Extract the [x, y] coordinate from the center of the cell holding the provided text.  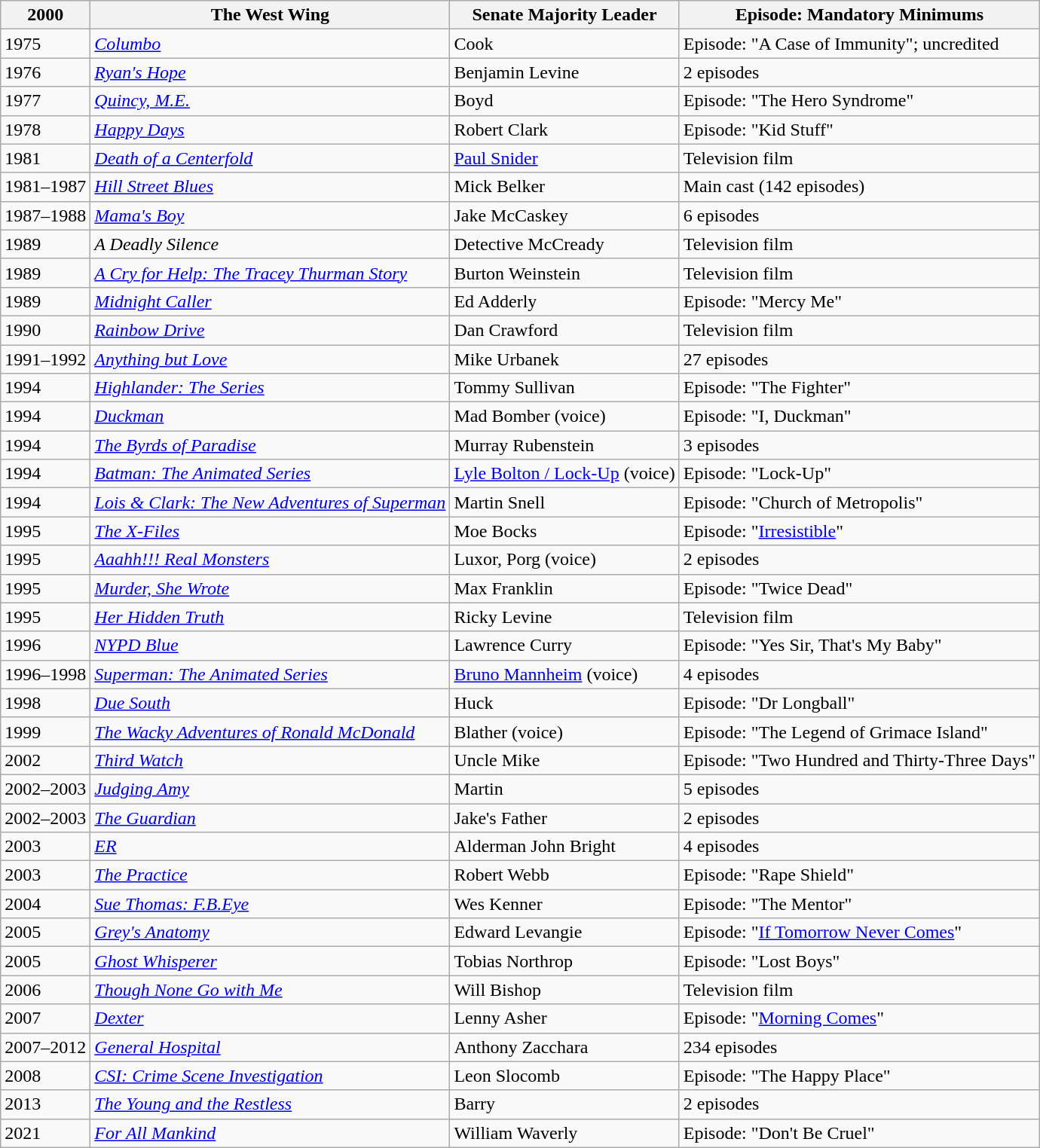
Jake's Father [564, 817]
Hill Street Blues [270, 187]
Lois & Clark: The New Adventures of Superman [270, 502]
The Young and the Restless [270, 1104]
Episode: "Lock-Up" [859, 474]
Episode: "The Mentor" [859, 904]
Jake McCaskey [564, 215]
Huck [564, 703]
Max Franklin [564, 588]
Episode: "Irresistible" [859, 531]
1999 [45, 731]
Barry [564, 1104]
Senate Majority Leader [564, 15]
Benjamin Levine [564, 72]
Ryan's Hope [270, 72]
Bruno Mannheim (voice) [564, 674]
Martin [564, 789]
Burton Weinstein [564, 273]
Episode: "Dr Longball" [859, 703]
Wes Kenner [564, 904]
1981 [45, 158]
1991–1992 [45, 359]
6 episodes [859, 215]
Alderman John Bright [564, 847]
Paul Snider [564, 158]
A Deadly Silence [270, 244]
Cook [564, 44]
Columbo [270, 44]
The Guardian [270, 817]
Episode: "Kid Stuff" [859, 130]
Episode: "The Hero Syndrome" [859, 101]
234 episodes [859, 1047]
ER [270, 847]
Episode: "Don't Be Cruel" [859, 1133]
Episode: "The Fighter" [859, 388]
Will Bishop [564, 990]
Edward Levangie [564, 933]
Tobias Northrop [564, 961]
2013 [45, 1104]
Lyle Bolton / Lock-Up (voice) [564, 474]
Episode: "Two Hundred and Thirty-Three Days" [859, 760]
Episode: "A Case of Immunity"; uncredited [859, 44]
Mike Urbanek [564, 359]
The X-Files [270, 531]
Midnight Caller [270, 301]
The Practice [270, 875]
Luxor, Porg (voice) [564, 560]
Robert Webb [564, 875]
Ricky Levine [564, 617]
Episode: Mandatory Minimums [859, 15]
Martin Snell [564, 502]
Episode: "If Tomorrow Never Comes" [859, 933]
Main cast (142 episodes) [859, 187]
Highlander: The Series [270, 388]
Robert Clark [564, 130]
3 episodes [859, 445]
Superman: The Animated Series [270, 674]
The Byrds of Paradise [270, 445]
Episode: "The Legend of Grimace Island" [859, 731]
Judging Amy [270, 789]
2004 [45, 904]
2000 [45, 15]
1975 [45, 44]
Detective McCready [564, 244]
Anything but Love [270, 359]
Mad Bomber (voice) [564, 417]
1977 [45, 101]
William Waverly [564, 1133]
NYPD Blue [270, 646]
Blather (voice) [564, 731]
Murder, She Wrote [270, 588]
Episode: "Rape Shield" [859, 875]
1998 [45, 703]
Mama's Boy [270, 215]
2008 [45, 1076]
Mick Belker [564, 187]
1996–1998 [45, 674]
Dexter [270, 1018]
Duckman [270, 417]
Moe Bocks [564, 531]
A Cry for Help: The Tracey Thurman Story [270, 273]
Aaahh!!! Real Monsters [270, 560]
Episode: "I, Duckman" [859, 417]
Episode: "Church of Metropolis" [859, 502]
1996 [45, 646]
Episode: "Morning Comes" [859, 1018]
Episode: "Yes Sir, That's My Baby" [859, 646]
Though None Go with Me [270, 990]
Episode: "Mercy Me" [859, 301]
Murray Rubenstein [564, 445]
Sue Thomas: F.B.Eye [270, 904]
The Wacky Adventures of Ronald McDonald [270, 731]
General Hospital [270, 1047]
Tommy Sullivan [564, 388]
Uncle Mike [564, 760]
Ghost Whisperer [270, 961]
Anthony Zacchara [564, 1047]
The West Wing [270, 15]
Ed Adderly [564, 301]
Her Hidden Truth [270, 617]
Rainbow Drive [270, 330]
2007–2012 [45, 1047]
Due South [270, 703]
Episode: "Twice Dead" [859, 588]
1981–1987 [45, 187]
Dan Crawford [564, 330]
Third Watch [270, 760]
Death of a Centerfold [270, 158]
Lawrence Curry [564, 646]
1976 [45, 72]
Quincy, M.E. [270, 101]
2021 [45, 1133]
5 episodes [859, 789]
2002 [45, 760]
Grey's Anatomy [270, 933]
Episode: "The Happy Place" [859, 1076]
Boyd [564, 101]
1990 [45, 330]
Episode: "Lost Boys" [859, 961]
2006 [45, 990]
27 episodes [859, 359]
1987–1988 [45, 215]
1978 [45, 130]
For All Mankind [270, 1133]
CSI: Crime Scene Investigation [270, 1076]
Happy Days [270, 130]
2007 [45, 1018]
Batman: The Animated Series [270, 474]
Leon Slocomb [564, 1076]
Lenny Asher [564, 1018]
